Scan for the cell matching the given text and deliver its [x, y] coordinate at center. 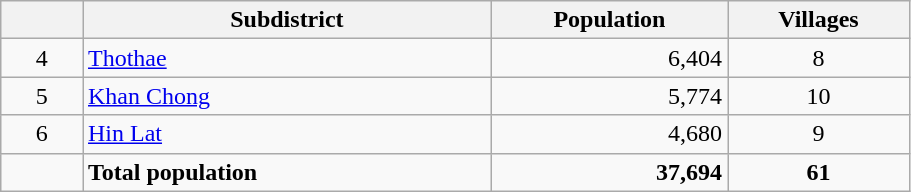
8 [819, 58]
10 [819, 96]
Khan Chong [286, 96]
Thothae [286, 58]
Total population [286, 172]
6 [42, 134]
5 [42, 96]
9 [819, 134]
Subdistrict [286, 20]
37,694 [609, 172]
61 [819, 172]
Population [609, 20]
5,774 [609, 96]
6,404 [609, 58]
Hin Lat [286, 134]
4,680 [609, 134]
4 [42, 58]
Villages [819, 20]
